Detect which cell encompasses the target text, then output its (x, y) center coordinate. 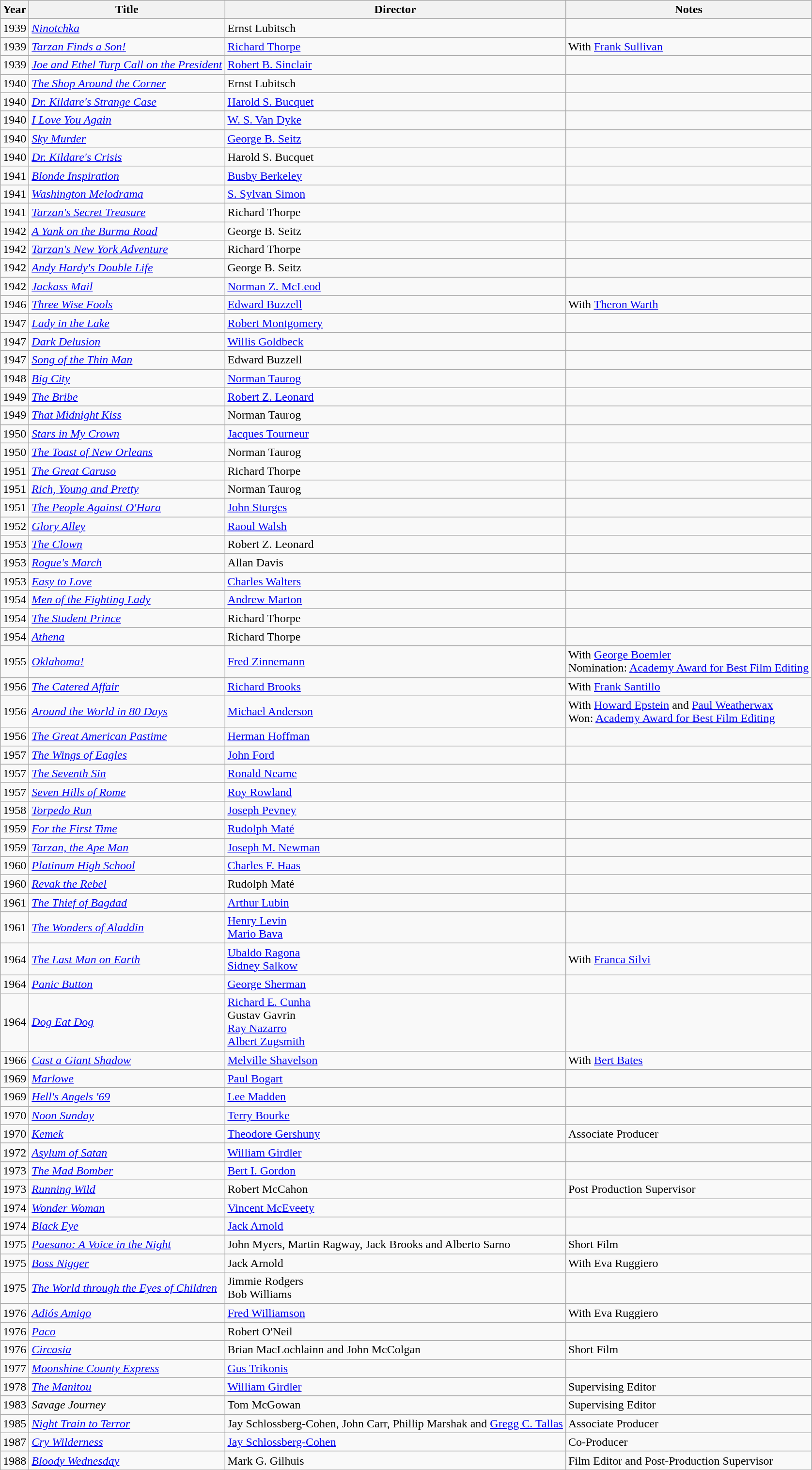
Dr. Kildare's Strange Case (127, 102)
Melville Shavelson (395, 1060)
Black Eye (127, 1226)
Panic Button (127, 984)
Running Wild (127, 1189)
Jacques Tourneur (395, 434)
1987 (15, 1442)
Fred Williamson (395, 1313)
Year (15, 10)
Platinum High School (127, 866)
Jimmie RodgersBob Williams (395, 1288)
Tarzan's New York Adventure (127, 250)
1948 (15, 378)
1977 (15, 1368)
1966 (15, 1060)
Hell's Angels '69 (127, 1097)
1958 (15, 810)
Night Train to Terror (127, 1423)
Dog Eat Dog (127, 1022)
Mark G. Gilhuis (395, 1460)
Tarzan Finds a Son! (127, 47)
Raoul Walsh (395, 526)
Seven Hills of Rome (127, 792)
The Student Prince (127, 618)
The Clown (127, 545)
The People Against O'Hara (127, 507)
Marlowe (127, 1079)
The Mad Bomber (127, 1171)
Rogue's March (127, 563)
Song of the Thin Man (127, 360)
Dark Delusion (127, 342)
Oklahoma! (127, 662)
Athena (127, 637)
Tarzan, the Ape Man (127, 847)
Jay Schlossberg-Cohen (395, 1442)
Adiós Amigo (127, 1313)
The Catered Affair (127, 687)
Norman Z. McLeod (395, 286)
Robert Montgomery (395, 323)
A Yank on the Burma Road (127, 231)
Michael Anderson (395, 711)
George Sherman (395, 984)
The Toast of New Orleans (127, 452)
Kemek (127, 1134)
W. S. Van Dyke (395, 120)
With Franca Silvi (688, 959)
1952 (15, 526)
Arthur Lubin (395, 903)
Robert O'Neil (395, 1331)
Charles F. Haas (395, 866)
Washington Melodrama (127, 194)
Torpedo Run (127, 810)
Notes (688, 10)
Joseph M. Newman (395, 847)
The Great Caruso (127, 470)
Ronald Neame (395, 773)
Easy to Love (127, 581)
Terry Bourke (395, 1115)
Cast a Giant Shadow (127, 1060)
Charles Walters (395, 581)
Stars in My Crown (127, 434)
Jay Schlossberg-Cohen, John Carr, Phillip Marshak and Gregg C. Tallas (395, 1423)
Tarzan's Secret Treasure (127, 212)
Andy Hardy's Double Life (127, 268)
Lee Madden (395, 1097)
Richard Brooks (395, 687)
Allan Davis (395, 563)
The Wonders of Aladdin (127, 927)
Theodore Gershuny (395, 1134)
Bloody Wednesday (127, 1460)
Robert McCahon (395, 1189)
Paco (127, 1331)
John Myers, Martin Ragway, Jack Brooks and Alberto Sarno (395, 1245)
The Shop Around the Corner (127, 83)
Circasia (127, 1350)
Fred Zinnemann (395, 662)
With George BoemlerNomination: Academy Award for Best Film Editing (688, 662)
Boss Nigger (127, 1263)
Brian MacLochlainn and John McColgan (395, 1350)
Men of the Fighting Lady (127, 600)
Henry LevinMario Bava (395, 927)
Noon Sunday (127, 1115)
Film Editor and Post-Production Supervisor (688, 1460)
Joe and Ethel Turp Call on the President (127, 65)
Wonder Woman (127, 1208)
Cry Wilderness (127, 1442)
Rich, Young and Pretty (127, 489)
The Wings of Eagles (127, 755)
Robert B. Sinclair (395, 65)
The Manitou (127, 1387)
Andrew Marton (395, 600)
S. Sylvan Simon (395, 194)
The Thief of Bagdad (127, 903)
1955 (15, 662)
1988 (15, 1460)
1983 (15, 1405)
Three Wise Fools (127, 305)
Post Production Supervisor (688, 1189)
Title (127, 10)
The Bribe (127, 397)
1985 (15, 1423)
The Great American Pastime (127, 736)
Lady in the Lake (127, 323)
Richard E. CunhaGustav GavrinRay NazarroAlbert Zugsmith (395, 1022)
I Love You Again (127, 120)
Vincent McEveety (395, 1208)
Around the World in 80 Days (127, 711)
Roy Rowland (395, 792)
1978 (15, 1387)
Revak the Rebel (127, 884)
Jackass Mail (127, 286)
Paul Bogart (395, 1079)
Willis Goldbeck (395, 342)
Glory Alley (127, 526)
Herman Hoffman (395, 736)
That Midnight Kiss (127, 415)
With Bert Bates (688, 1060)
Busby Berkeley (395, 175)
Paesano: A Voice in the Night (127, 1245)
For the First Time (127, 829)
Bert I. Gordon (395, 1171)
The Seventh Sin (127, 773)
John Ford (395, 755)
With Frank Sullivan (688, 47)
Blonde Inspiration (127, 175)
Co-Producer (688, 1442)
Ubaldo RagonaSidney Salkow (395, 959)
1946 (15, 305)
Joseph Pevney (395, 810)
Tom McGowan (395, 1405)
1972 (15, 1152)
Dr. Kildare's Crisis (127, 157)
Moonshine County Express (127, 1368)
Director (395, 10)
Gus Trikonis (395, 1368)
The Last Man on Earth (127, 959)
Savage Journey (127, 1405)
With Theron Warth (688, 305)
With Frank Santillo (688, 687)
Ninotchka (127, 28)
With Howard Epstein and Paul WeatherwaxWon: Academy Award for Best Film Editing (688, 711)
Sky Murder (127, 139)
John Sturges (395, 507)
The World through the Eyes of Children (127, 1288)
Asylum of Satan (127, 1152)
Big City (127, 378)
